Scan for the cell matching the given text and deliver its [X, Y] coordinate at center. 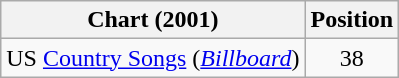
US Country Songs (Billboard) [153, 58]
Chart (2001) [153, 20]
38 [352, 58]
Position [352, 20]
